For the text-containing cell, return its midpoint in (x, y) coordinate format. 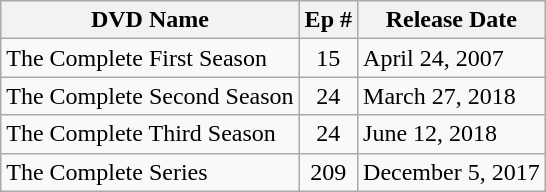
The Complete First Season (150, 58)
15 (328, 58)
March 27, 2018 (452, 96)
The Complete Third Season (150, 134)
December 5, 2017 (452, 172)
Release Date (452, 20)
209 (328, 172)
April 24, 2007 (452, 58)
Ep # (328, 20)
June 12, 2018 (452, 134)
The Complete Series (150, 172)
DVD Name (150, 20)
The Complete Second Season (150, 96)
